Scan for the cell matching the given text and deliver its [x, y] coordinate at center. 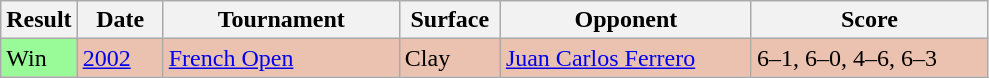
2002 [120, 58]
Tournament [281, 20]
Opponent [626, 20]
Score [869, 20]
Juan Carlos Ferrero [626, 58]
Date [120, 20]
Surface [450, 20]
Result [39, 20]
Clay [450, 58]
Win [39, 58]
French Open [281, 58]
6–1, 6–0, 4–6, 6–3 [869, 58]
